Detect which cell encompasses the target text, then output its (x, y) center coordinate. 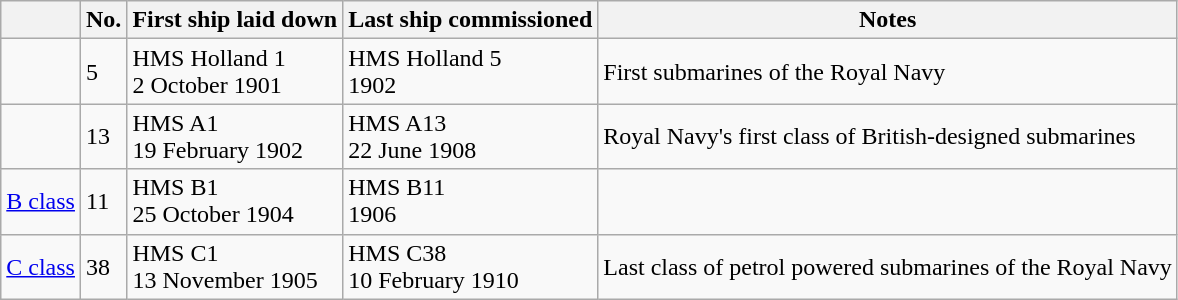
Notes (888, 20)
First submarines of the Royal Navy (888, 72)
Royal Navy's first class of British-designed submarines (888, 136)
No. (103, 20)
11 (103, 202)
B class (41, 202)
First ship laid down (235, 20)
HMS C113 November 1905 (235, 266)
HMS B125 October 1904 (235, 202)
C class (41, 266)
HMS Holland 12 October 1901 (235, 72)
38 (103, 266)
Last ship commissioned (470, 20)
HMS Holland 51902 (470, 72)
Last class of petrol powered submarines of the Royal Navy (888, 266)
HMS A119 February 1902 (235, 136)
HMS C3810 February 1910 (470, 266)
HMS B111906 (470, 202)
HMS A1322 June 1908 (470, 136)
5 (103, 72)
13 (103, 136)
